Determine the [x, y] coordinate at the center of the cell enclosing the given text.  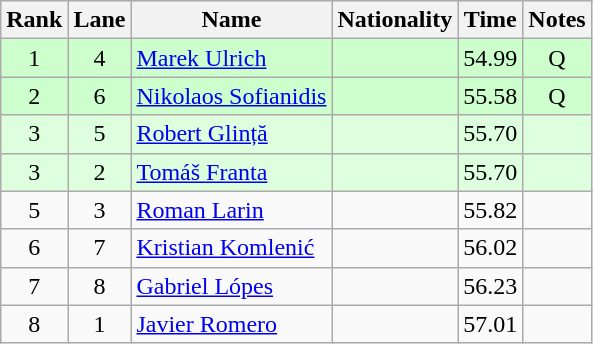
Nationality [395, 20]
Roman Larin [232, 210]
55.58 [490, 96]
Notes [557, 20]
Gabriel Lópes [232, 286]
Name [232, 20]
Rank [34, 20]
Marek Ulrich [232, 58]
4 [100, 58]
56.02 [490, 248]
Robert Glință [232, 134]
Time [490, 20]
56.23 [490, 286]
57.01 [490, 324]
55.82 [490, 210]
Kristian Komlenić [232, 248]
Tomáš Franta [232, 172]
Lane [100, 20]
54.99 [490, 58]
Nikolaos Sofianidis [232, 96]
Javier Romero [232, 324]
